Return the [x, y] coordinate for the center point of the cell that contains the specified text.  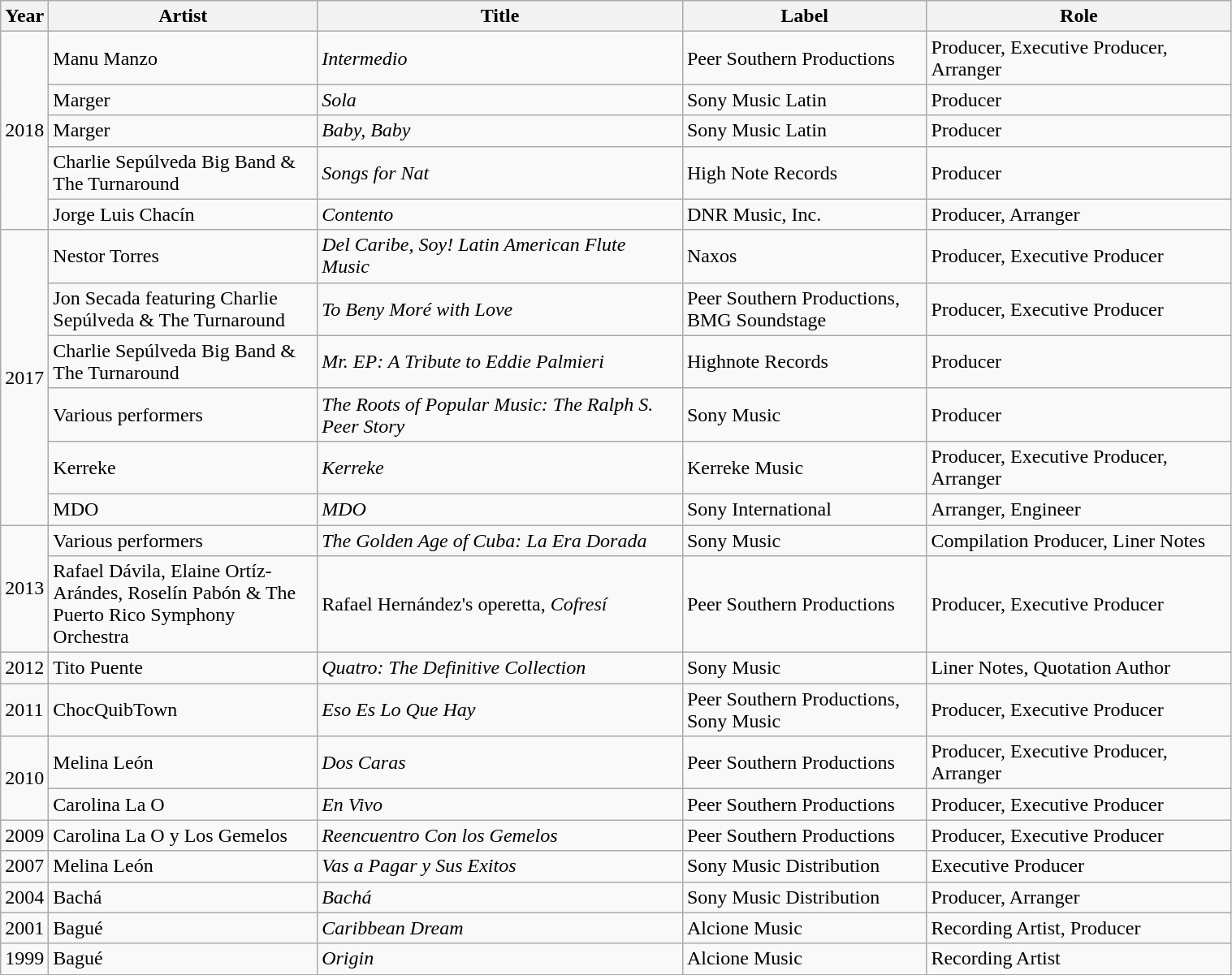
High Note Records [804, 172]
Recording Artist [1079, 959]
Songs for Nat [500, 172]
The Golden Age of Cuba: La Era Dorada [500, 540]
Quatro: The Definitive Collection [500, 668]
Title [500, 16]
2017 [24, 377]
ChocQuibTown [184, 710]
2011 [24, 710]
The Roots of Popular Music: The Ralph S. Peer Story [500, 414]
Peer Southern Productions, Sony Music [804, 710]
Manu Manzo [184, 58]
Rafael Dávila, Elaine Ortíz-Arándes, Roselín Pabón & The Puerto Rico Symphony Orchestra [184, 604]
Compilation Producer, Liner Notes [1079, 540]
2001 [24, 928]
1999 [24, 959]
Mr. EP: A Tribute to Eddie Palmieri [500, 362]
2013 [24, 588]
DNR Music, Inc. [804, 214]
Vas a Pagar y Sus Exitos [500, 866]
To Beny Moré with Love [500, 308]
Dos Caras [500, 763]
Caribbean Dream [500, 928]
Contento [500, 214]
Rafael Hernández's operetta, Cofresí [500, 604]
Kerreke Music [804, 468]
Sola [500, 100]
Eso Es Lo Que Hay [500, 710]
2012 [24, 668]
2009 [24, 835]
Carolina La O [184, 805]
Arranger, Engineer [1079, 509]
Origin [500, 959]
Reencuentro Con los Gemelos [500, 835]
Recording Artist, Producer [1079, 928]
Highnote Records [804, 362]
2004 [24, 897]
2007 [24, 866]
Liner Notes, Quotation Author [1079, 668]
Label [804, 16]
Role [1079, 16]
2010 [24, 778]
Executive Producer [1079, 866]
Jorge Luis Chacín [184, 214]
Year [24, 16]
Artist [184, 16]
Sony International [804, 509]
2018 [24, 131]
Tito Puente [184, 668]
Baby, Baby [500, 131]
Naxos [804, 257]
Del Caribe, Soy! Latin American Flute Music [500, 257]
Peer Southern Productions, BMG Soundstage [804, 308]
Nestor Torres [184, 257]
Jon Secada featuring Charlie Sepúlveda & The Turnaround [184, 308]
Carolina La O y Los Gemelos [184, 835]
Intermedio [500, 58]
En Vivo [500, 805]
